Search for the cell housing the specified text and yield its [X, Y] center coordinate. 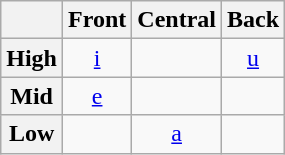
e [98, 96]
Mid [32, 96]
a [177, 134]
Central [177, 20]
Front [98, 20]
Back [254, 20]
Low [32, 134]
i [98, 58]
u [254, 58]
High [32, 58]
